Search for the cell housing the specified text and yield its (X, Y) center coordinate. 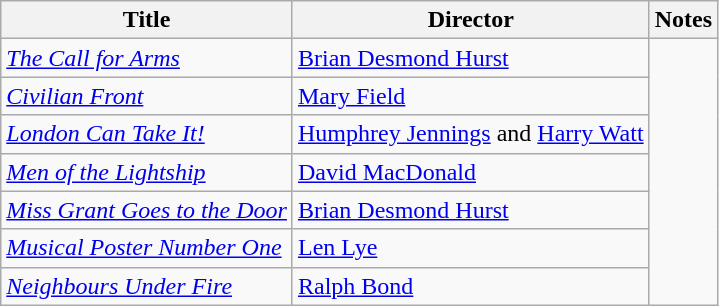
The Call for Arms (147, 58)
Humphrey Jennings and Harry Watt (470, 134)
Director (470, 20)
Mary Field (470, 96)
Ralph Bond (470, 286)
David MacDonald (470, 172)
Neighbours Under Fire (147, 286)
Men of the Lightship (147, 172)
Title (147, 20)
Musical Poster Number One (147, 248)
Notes (683, 20)
Len Lye (470, 248)
Miss Grant Goes to the Door (147, 210)
Civilian Front (147, 96)
London Can Take It! (147, 134)
